Search for the cell housing the specified text and yield its (x, y) center coordinate. 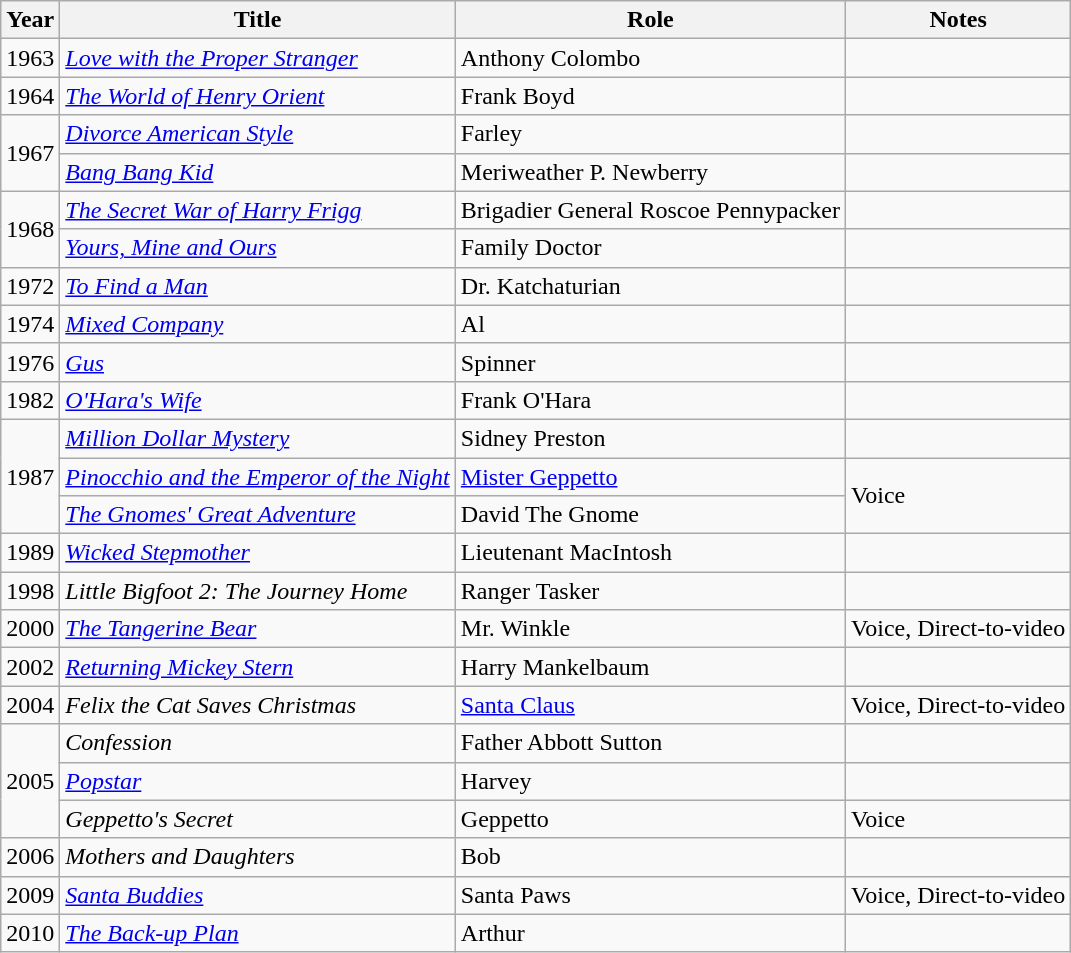
The Tangerine Bear (258, 629)
Spinner (650, 362)
David The Gnome (650, 515)
Mixed Company (258, 324)
Geppetto's Secret (258, 819)
The Secret War of Harry Frigg (258, 210)
Felix the Cat Saves Christmas (258, 705)
2004 (30, 705)
Mr. Winkle (650, 629)
2009 (30, 895)
Frank O'Hara (650, 400)
Dr. Katchaturian (650, 286)
Mothers and Daughters (258, 857)
Arthur (650, 933)
2002 (30, 667)
Popstar (258, 781)
Bob (650, 857)
The Gnomes' Great Adventure (258, 515)
Meriweather P. Newberry (650, 172)
1998 (30, 591)
1976 (30, 362)
Divorce American Style (258, 134)
Farley (650, 134)
Al (650, 324)
2006 (30, 857)
1972 (30, 286)
1968 (30, 229)
2010 (30, 933)
Family Doctor (650, 248)
Frank Boyd (650, 96)
Anthony Colombo (650, 58)
2000 (30, 629)
Santa Paws (650, 895)
1989 (30, 553)
Santa Claus (650, 705)
Geppetto (650, 819)
Brigadier General Roscoe Pennypacker (650, 210)
1982 (30, 400)
1987 (30, 476)
Gus (258, 362)
1974 (30, 324)
Lieutenant MacIntosh (650, 553)
Santa Buddies (258, 895)
Love with the Proper Stranger (258, 58)
The Back-up Plan (258, 933)
2005 (30, 781)
Year (30, 20)
Notes (958, 20)
Harvey (650, 781)
1964 (30, 96)
Pinocchio and the Emperor of the Night (258, 477)
Title (258, 20)
Sidney Preston (650, 438)
To Find a Man (258, 286)
Role (650, 20)
Million Dollar Mystery (258, 438)
Yours, Mine and Ours (258, 248)
Bang Bang Kid (258, 172)
1963 (30, 58)
Mister Geppetto (650, 477)
O'Hara's Wife (258, 400)
Harry Mankelbaum (650, 667)
Returning Mickey Stern (258, 667)
Little Bigfoot 2: The Journey Home (258, 591)
1967 (30, 153)
Wicked Stepmother (258, 553)
The World of Henry Orient (258, 96)
Confession (258, 743)
Father Abbott Sutton (650, 743)
Ranger Tasker (650, 591)
